Provide the (X, Y) coordinate of the cell's center where the given text is located.  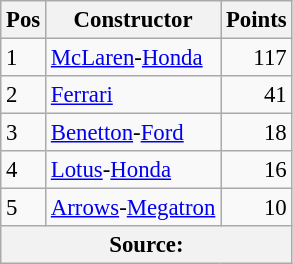
18 (256, 133)
Pos (24, 20)
Lotus-Honda (134, 170)
3 (24, 133)
16 (256, 170)
5 (24, 208)
McLaren-Honda (134, 58)
10 (256, 208)
Source: (146, 245)
1 (24, 58)
4 (24, 170)
Ferrari (134, 95)
Constructor (134, 20)
117 (256, 58)
2 (24, 95)
Benetton-Ford (134, 133)
41 (256, 95)
Points (256, 20)
Arrows-Megatron (134, 208)
